From the cell containing the given text, extract its center point as [X, Y] coordinate. 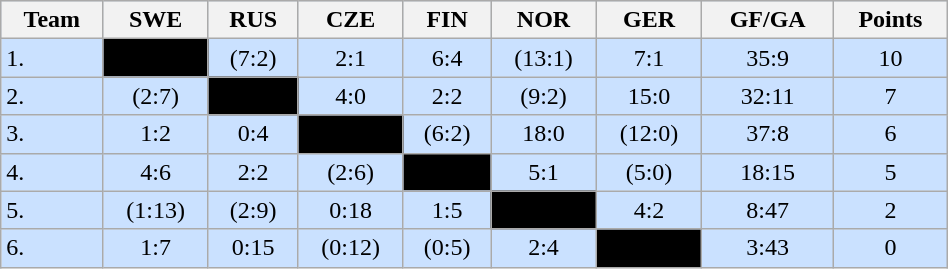
6:4 [446, 58]
2. [52, 96]
NOR [544, 20]
1:2 [156, 134]
(12:0) [649, 134]
4:6 [156, 172]
10 [891, 58]
(2:6) [351, 172]
1:5 [446, 210]
18:15 [768, 172]
(7:2) [252, 58]
Points [891, 20]
6 [891, 134]
(1:13) [156, 210]
2 [891, 210]
(0:5) [446, 248]
18:0 [544, 134]
(2:9) [252, 210]
2:4 [544, 248]
0:18 [351, 210]
2:1 [351, 58]
(2:7) [156, 96]
4:2 [649, 210]
0 [891, 248]
GER [649, 20]
FIN [446, 20]
8:47 [768, 210]
0:4 [252, 134]
32:11 [768, 96]
3. [52, 134]
5 [891, 172]
RUS [252, 20]
(5:0) [649, 172]
5. [52, 210]
SWE [156, 20]
0:15 [252, 248]
1. [52, 58]
37:8 [768, 134]
7:1 [649, 58]
(13:1) [544, 58]
5:1 [544, 172]
7 [891, 96]
CZE [351, 20]
3:43 [768, 248]
(6:2) [446, 134]
(0:12) [351, 248]
6. [52, 248]
1:7 [156, 248]
(9:2) [544, 96]
Team [52, 20]
4. [52, 172]
15:0 [649, 96]
4:0 [351, 96]
GF/GA [768, 20]
35:9 [768, 58]
